Search for the cell housing the specified text and yield its [x, y] center coordinate. 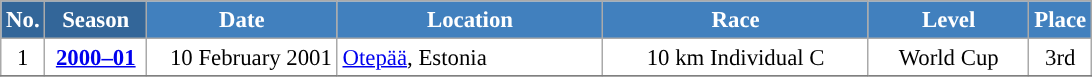
Location [470, 20]
No. [23, 20]
World Cup [948, 58]
2000–01 [96, 58]
Level [948, 20]
Otepää, Estonia [470, 58]
Race [736, 20]
10 February 2001 [242, 58]
Place [1060, 20]
Date [242, 20]
Season [96, 20]
3rd [1060, 58]
1 [23, 58]
10 km Individual C [736, 58]
